Scan for the cell matching the given text and deliver its (x, y) coordinate at center. 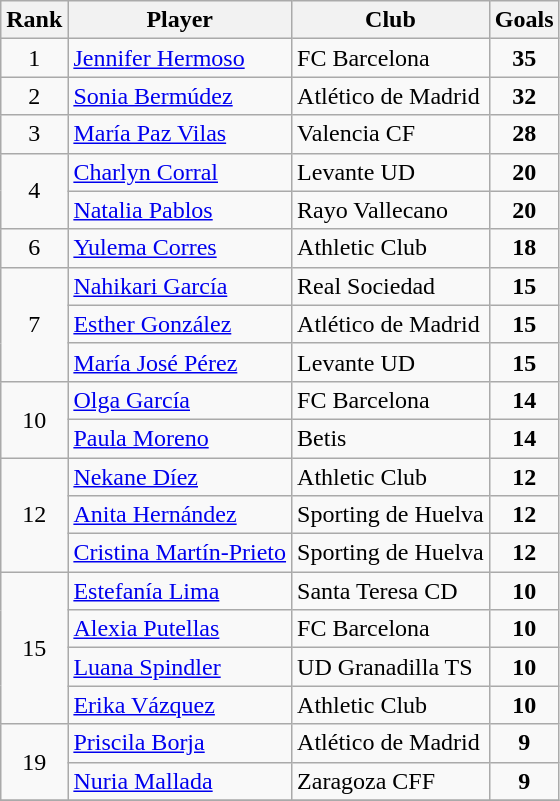
María José Pérez (180, 362)
Olga García (180, 400)
Anita Hernández (180, 515)
7 (34, 324)
35 (524, 58)
2 (34, 96)
Alexia Putellas (180, 629)
Santa Teresa CD (391, 591)
18 (524, 248)
3 (34, 134)
Erika Vázquez (180, 705)
Betis (391, 438)
Real Sociedad (391, 286)
Valencia CF (391, 134)
Player (180, 20)
32 (524, 96)
Yulema Corres (180, 248)
Luana Spindler (180, 667)
Cristina Martín-Prieto (180, 553)
28 (524, 134)
Zaragoza CFF (391, 781)
Goals (524, 20)
UD Granadilla TS (391, 667)
Paula Moreno (180, 438)
6 (34, 248)
María Paz Vilas (180, 134)
Club (391, 20)
Rayo Vallecano (391, 210)
4 (34, 191)
Esther González (180, 324)
Rank (34, 20)
Jennifer Hermoso (180, 58)
Nuria Mallada (180, 781)
Natalia Pablos (180, 210)
Charlyn Corral (180, 172)
Nahikari García (180, 286)
Sonia Bermúdez (180, 96)
19 (34, 762)
Nekane Díez (180, 477)
Estefanía Lima (180, 591)
Priscila Borja (180, 743)
1 (34, 58)
